Detect which cell encompasses the target text, then output its [X, Y] center coordinate. 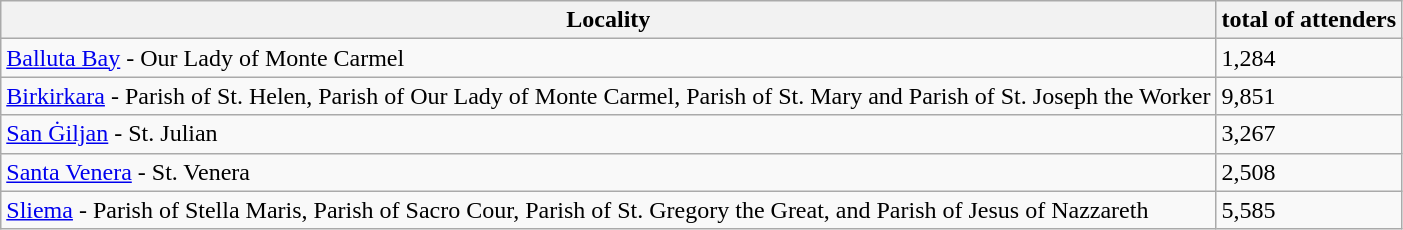
1,284 [1309, 58]
5,585 [1309, 210]
Santa Venera - St. Venera [608, 172]
Balluta Bay - Our Lady of Monte Carmel [608, 58]
Birkirkara - Parish of St. Helen, Parish of Our Lady of Monte Carmel, Parish of St. Mary and Parish of St. Joseph the Worker [608, 96]
2,508 [1309, 172]
Locality [608, 20]
3,267 [1309, 134]
Sliema - Parish of Stella Maris, Parish of Sacro Cour, Parish of St. Gregory the Great, and Parish of Jesus of Nazzareth [608, 210]
9,851 [1309, 96]
total of attenders [1309, 20]
San Ġiljan - St. Julian [608, 134]
